Return the (X, Y) coordinate for the center point of the cell that contains the specified text.  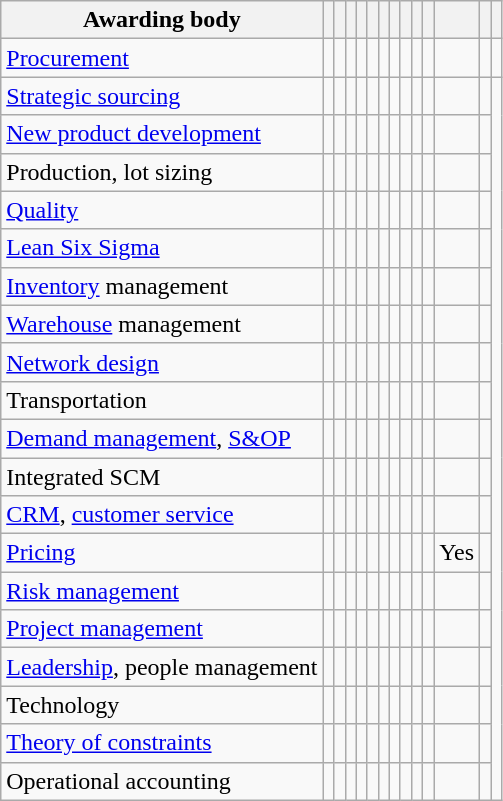
Operational accounting (162, 781)
Network design (162, 362)
Production, lot sizing (162, 172)
Lean Six Sigma (162, 248)
Integrated SCM (162, 477)
Inventory management (162, 286)
Leadership, people management (162, 667)
Strategic sourcing (162, 96)
Warehouse management (162, 324)
Project management (162, 629)
Awarding body (162, 20)
Technology (162, 705)
New product development (162, 134)
Transportation (162, 400)
Procurement (162, 58)
Demand management, S&OP (162, 438)
Theory of constraints (162, 743)
CRM, customer service (162, 515)
Pricing (162, 553)
Risk management (162, 591)
Yes (457, 553)
Quality (162, 210)
